Return (X, Y) of the center of cell containing provided text 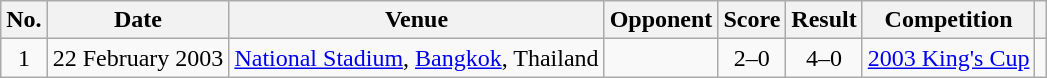
Result (824, 20)
Competition (948, 20)
Venue (416, 20)
2003 King's Cup (948, 58)
1 (24, 58)
Opponent (661, 20)
22 February 2003 (138, 58)
2–0 (752, 58)
4–0 (824, 58)
Score (752, 20)
No. (24, 20)
Date (138, 20)
National Stadium, Bangkok, Thailand (416, 58)
